Locate the cell with the specified text and output its (x, y) center coordinate. 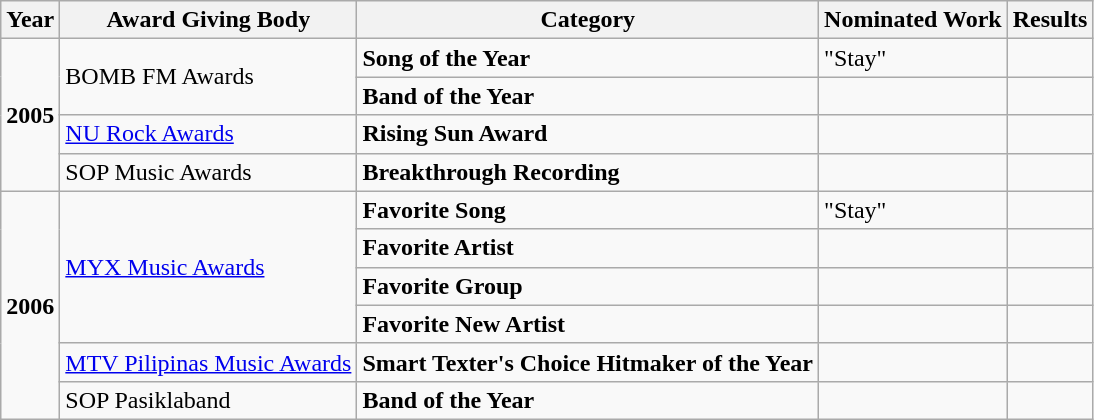
Year (30, 20)
BOMB FM Awards (208, 77)
Category (588, 20)
Favorite Song (588, 210)
MTV Pilipinas Music Awards (208, 362)
Nominated Work (914, 20)
Favorite Artist (588, 248)
Award Giving Body (208, 20)
2005 (30, 115)
Song of the Year (588, 58)
Results (1050, 20)
Rising Sun Award (588, 134)
Favorite New Artist (588, 324)
MYX Music Awards (208, 267)
NU Rock Awards (208, 134)
SOP Pasiklaband (208, 400)
Breakthrough Recording (588, 172)
SOP Music Awards (208, 172)
Favorite Group (588, 286)
Smart Texter's Choice Hitmaker of the Year (588, 362)
2006 (30, 305)
